For the text-containing cell, return its midpoint in [X, Y] coordinate format. 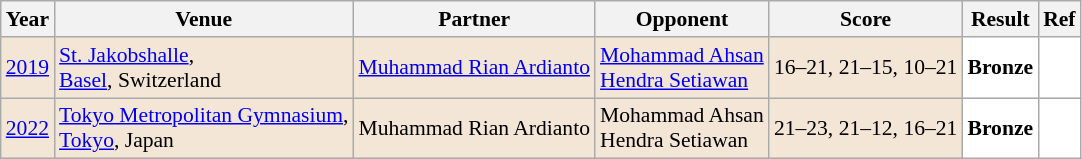
2019 [28, 68]
16–21, 21–15, 10–21 [866, 68]
Year [28, 19]
Ref [1059, 19]
St. Jakobshalle,Basel, Switzerland [204, 68]
2022 [28, 128]
21–23, 21–12, 16–21 [866, 128]
Result [1000, 19]
Partner [474, 19]
Tokyo Metropolitan Gymnasium,Tokyo, Japan [204, 128]
Opponent [682, 19]
Venue [204, 19]
Score [866, 19]
